Detect which cell encompasses the target text, then output its [x, y] center coordinate. 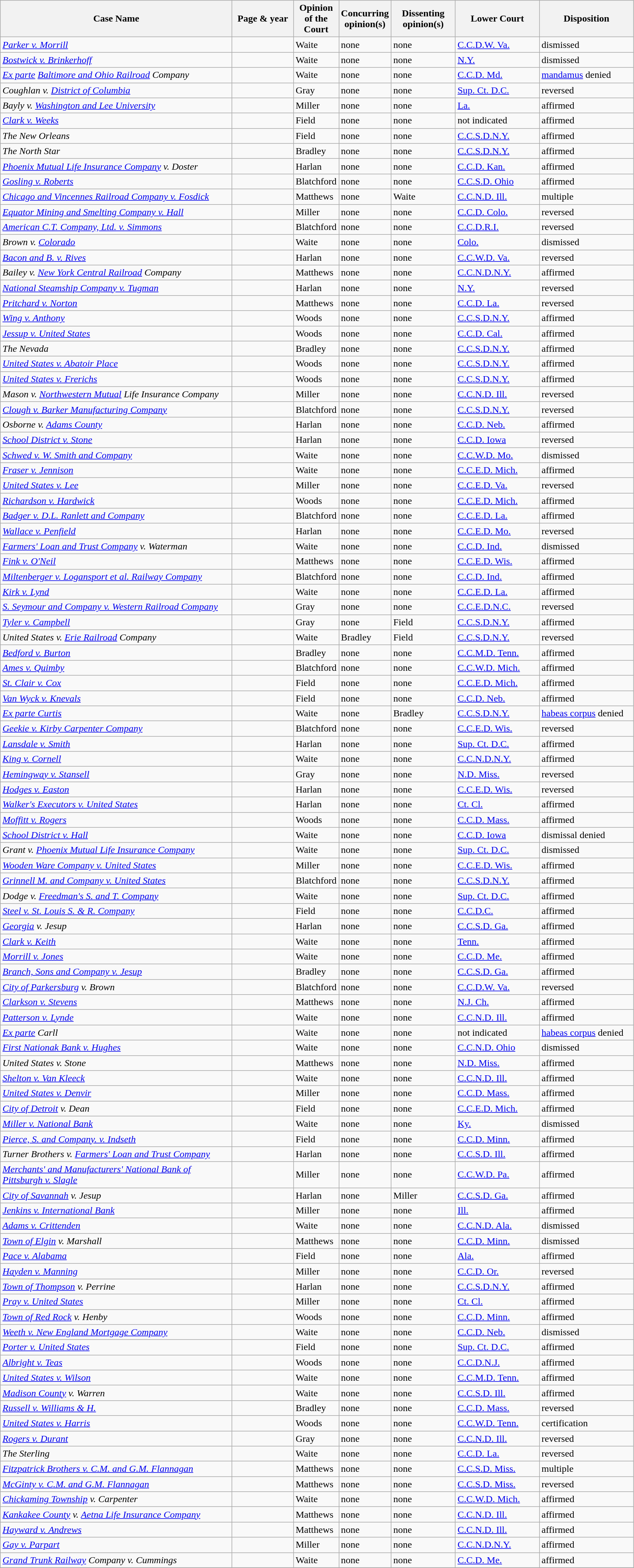
Pace v. Alabama [117, 1256]
Town of Elgin v. Marshall [117, 1241]
Badger v. D.L. Ranlett and Company [117, 516]
Coughlan v. District of Columbia [117, 90]
United States v. Wilson [117, 1378]
Grant v. Phoenix Mutual Life Insurance Company [117, 850]
Ex parte Curtis [117, 714]
C.C.W.D. Pa. [497, 1175]
Bailey v. New York Central Railroad Company [117, 273]
Case Name [117, 19]
Clarkson v. Stevens [117, 1002]
Ex parte Baltimore and Ohio Railroad Company [117, 75]
United States v. Erie Railroad Company [117, 637]
The Nevada [117, 349]
Bacon and B. v. Rives [117, 258]
C.C.D. Cal. [497, 333]
Ill. [497, 1211]
Jenkins v. International Bank [117, 1211]
La. [497, 105]
Bostwick v. Brinkerhoff [117, 60]
Wooden Ware Company v. United States [117, 865]
Richardson v. Hardwick [117, 501]
School District v. Hall [117, 835]
American C.T. Company, Ltd. v. Simmons [117, 227]
United States v. Frerichs [117, 379]
Page & year [263, 19]
C.C.D. Or. [497, 1271]
Kirk v. Lynd [117, 592]
Clark v. Keith [117, 941]
Pierce, S. and Company. v. Indseth [117, 1139]
Clough v. Barker Manufacturing Company [117, 409]
Mason v. Northwestern Mutual Life Insurance Company [117, 394]
Lansdale v. Smith [117, 744]
McGinty v. C.M. and G.M. Flannagan [117, 1484]
Kankakee County v. Aetna Life Insurance Company [117, 1514]
School District v. Stone [117, 440]
Patterson v. Lynde [117, 1017]
Morrill v. Jones [117, 957]
The New Orleans [117, 136]
Fink v. O'Neil [117, 561]
City of Savannah v. Jesup [117, 1195]
Farmers' Loan and Trust Company v. Waterman [117, 546]
Pray v. United States [117, 1302]
Grand Trunk Railway Company v. Cummings [117, 1560]
Chickaming Township v. Carpenter [117, 1499]
Ala. [497, 1256]
C.C.W.D. Va. [497, 258]
Osborne v. Adams County [117, 424]
S. Seymour and Company v. Western Railroad Company [117, 607]
C.C.N.D. Ala. [497, 1226]
Miltenberger v. Logansport et al. Railway Company [117, 577]
United States v. Denvir [117, 1093]
Geekie v. Kirby Carpenter Company [117, 729]
C.C.D. Kan. [497, 166]
Merchants' and Manufacturers' National Bank of Pittsburgh v. Slagle [117, 1175]
Gosling v. Roberts [117, 181]
certification [587, 1423]
Chicago and Vincennes Railroad Company v. Fosdick [117, 196]
Bedford v. Burton [117, 652]
Albright v. Teas [117, 1362]
Weeth v. New England Mortgage Company [117, 1332]
Walker's Executors v. United States [117, 805]
City of Detroit v. Dean [117, 1108]
mandamus denied [587, 75]
Steel v. St. Louis S. & R. Company [117, 911]
C.C.W.D. Tenn. [497, 1423]
Hayward v. Andrews [117, 1530]
Wing v. Anthony [117, 318]
King v. Cornell [117, 759]
C.C.E.D. Va. [497, 486]
St. Clair v. Cox [117, 683]
Fitzpatrick Brothers v. C.M. and G.M. Flannagan [117, 1469]
Gay v. Parpart [117, 1545]
Hayden v. Manning [117, 1271]
City of Parkersburg v. Brown [117, 987]
The Sterling [117, 1454]
Colo. [497, 242]
Town of Thompson v. Perrine [117, 1287]
Tenn. [497, 941]
United States v. Stone [117, 1063]
C.C.N.D. Ohio [497, 1048]
Fraser v. Jennison [117, 470]
Hodges v. Easton [117, 789]
Ky. [497, 1124]
Lower Court [497, 19]
Phoenix Mutual Life Insurance Company v. Doster [117, 166]
Russell v. Williams & H. [117, 1408]
Clark v. Weeks [117, 121]
Wallace v. Penfield [117, 531]
Grinnell M. and Company v. United States [117, 880]
Parker v. Morrill [117, 45]
Van Wyck v. Knevals [117, 698]
Shelton v. Van Kleeck [117, 1078]
United States v. Harris [117, 1423]
C.C.W.D. Mo. [497, 455]
Moffitt v. Rogers [117, 820]
C.C.D.C. [497, 911]
Ex parte Carll [117, 1033]
Ames v. Quimby [117, 668]
C.C.D. Md. [497, 75]
Dissenting opinion(s) [423, 19]
Adams v. Crittenden [117, 1226]
Pritchard v. Norton [117, 303]
Hemingway v. Stansell [117, 774]
C.C.E.D. Mo. [497, 531]
Equator Mining and Smelting Company v. Hall [117, 212]
The North Star [117, 151]
N.J. Ch. [497, 1002]
Concurring opinion(s) [365, 19]
Turner Brothers v. Farmers' Loan and Trust Company [117, 1154]
Rogers v. Durant [117, 1439]
United States v. Abatoir Place [117, 364]
C.C.D.R.I. [497, 227]
United States v. Lee [117, 486]
First Nationak Bank v. Hughes [117, 1048]
Bayly v. Washington and Lee University [117, 105]
C.C.D. Colo. [497, 212]
Brown v. Colorado [117, 242]
Dodge v. Freedman's S. and T. Company [117, 896]
Opinion of the Court [316, 19]
National Steamship Company v. Tugman [117, 288]
Branch, Sons and Company v. Jesup [117, 972]
Porter v. United States [117, 1347]
Tyler v. Campbell [117, 622]
C.C.S.D. Ohio [497, 181]
Disposition [587, 19]
dismissal denied [587, 835]
Town of Red Rock v. Henby [117, 1317]
Georgia v. Jesup [117, 926]
Jessup v. United States [117, 333]
Schwed v. W. Smith and Company [117, 455]
Miller v. National Bank [117, 1124]
C.C.D.N.J. [497, 1362]
C.C.E.D.N.C. [497, 607]
Madison County v. Warren [117, 1393]
